Return the (X, Y) coordinate for the center point of the cell that contains the specified text.  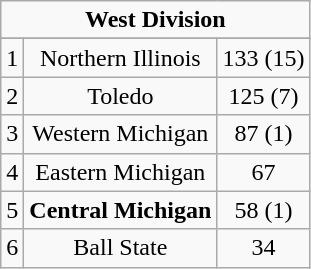
Central Michigan (120, 210)
3 (12, 134)
Eastern Michigan (120, 172)
West Division (156, 20)
Northern Illinois (120, 58)
4 (12, 172)
1 (12, 58)
2 (12, 96)
58 (1) (264, 210)
5 (12, 210)
67 (264, 172)
Ball State (120, 248)
34 (264, 248)
Toledo (120, 96)
Western Michigan (120, 134)
133 (15) (264, 58)
87 (1) (264, 134)
6 (12, 248)
125 (7) (264, 96)
